Return [x, y] of the center of cell containing provided text 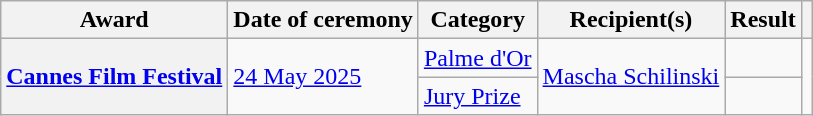
Recipient(s) [631, 20]
Category [478, 20]
Award [114, 20]
Mascha Schilinski [631, 77]
Result [763, 20]
Jury Prize [478, 96]
Cannes Film Festival [114, 77]
24 May 2025 [324, 77]
Date of ceremony [324, 20]
Palme d'Or [478, 58]
